For the text-containing cell, return its midpoint in (x, y) coordinate format. 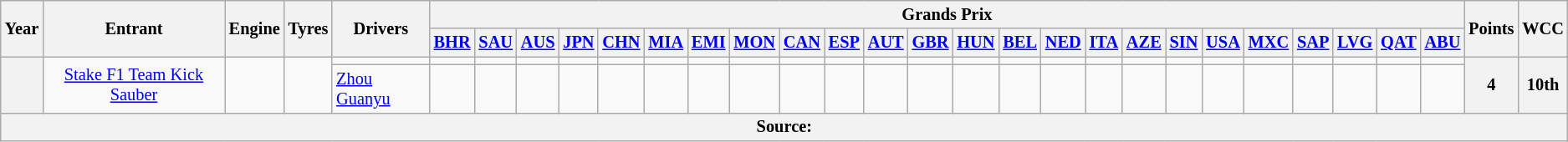
10th (1543, 85)
CAN (802, 43)
SIN (1184, 43)
SAP (1313, 43)
Drivers (381, 28)
JPN (579, 43)
ESP (845, 43)
Tyres (309, 28)
CHN (621, 43)
MON (754, 43)
SAU (495, 43)
MXC (1269, 43)
AUT (886, 43)
AUS (538, 43)
EMI (708, 43)
Points (1491, 28)
WCC (1543, 28)
MIA (666, 43)
Stake F1 Team Kick Sauber (134, 85)
GBR (931, 43)
4 (1491, 85)
Entrant (134, 28)
LVG (1355, 43)
AZE (1144, 43)
BEL (1019, 43)
Grands Prix (947, 14)
Engine (254, 28)
QAT (1398, 43)
USA (1223, 43)
ABU (1443, 43)
HUN (975, 43)
NED (1064, 43)
Source: (784, 127)
Zhou Guanyu (381, 89)
BHR (452, 43)
Year (22, 28)
ITA (1104, 43)
